Find where the given text appears and provide that cell's center as (X, Y) coordinate. 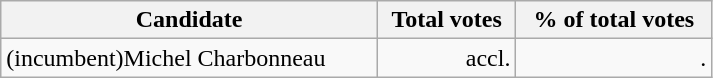
accl. (446, 58)
(incumbent)Michel Charbonneau (190, 58)
Candidate (190, 20)
% of total votes (614, 20)
. (614, 58)
Total votes (446, 20)
